From the cell containing the given text, extract its center point as [X, Y] coordinate. 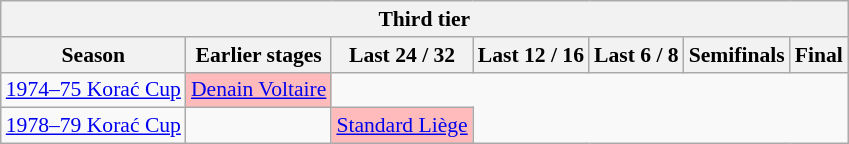
Last 6 / 8 [636, 55]
Final [819, 55]
Semifinals [737, 55]
Denain Voltaire [258, 90]
Standard Liège [402, 126]
Last 12 / 16 [531, 55]
1978–79 Korać Cup [94, 126]
Season [94, 55]
Last 24 / 32 [402, 55]
Third tier [424, 19]
1974–75 Korać Cup [94, 90]
Earlier stages [258, 55]
